Provide the (x, y) coordinate of the cell's center where the given text is located.  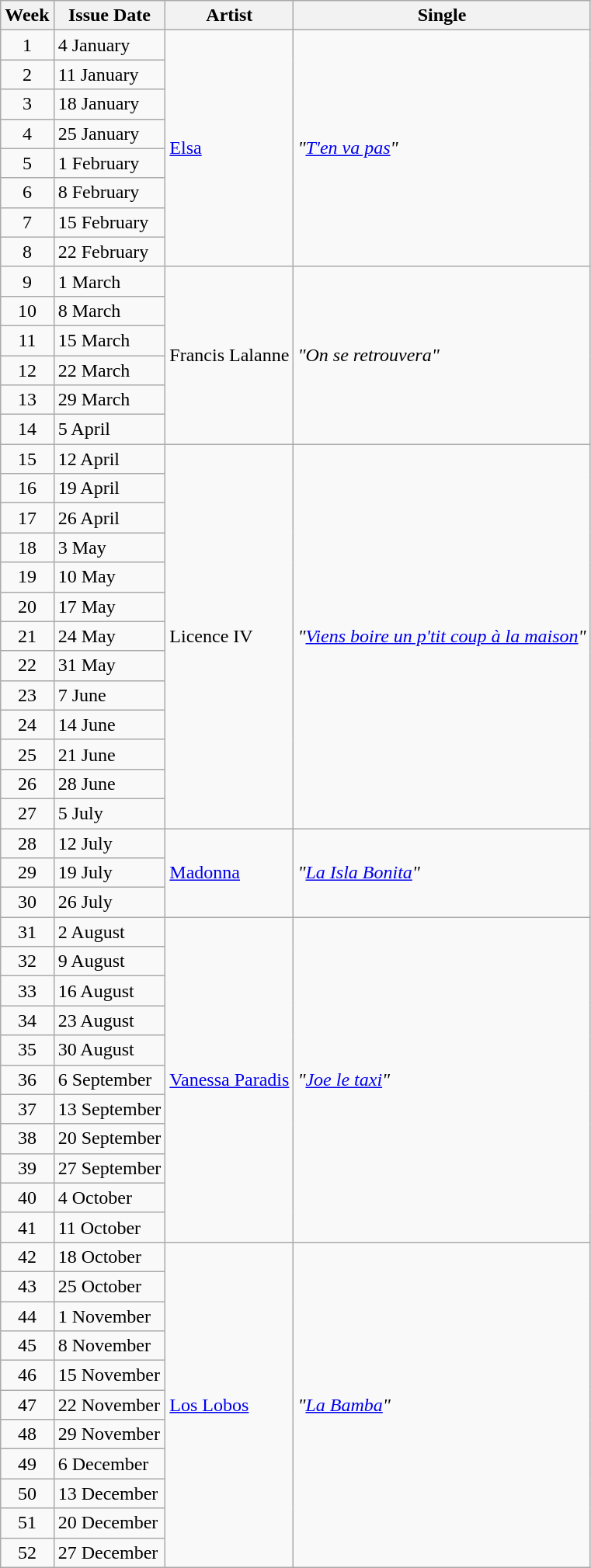
2 August (110, 932)
10 May (110, 577)
14 (27, 429)
20 September (110, 1139)
18 January (110, 104)
30 August (110, 1050)
41 (27, 1227)
16 August (110, 991)
7 (27, 222)
27 (27, 813)
37 (27, 1109)
27 September (110, 1168)
51 (27, 1523)
28 June (110, 784)
15 (27, 459)
"La Isla Bonita" (442, 872)
8 (27, 252)
52 (27, 1552)
19 (27, 577)
5 April (110, 429)
11 October (110, 1227)
8 March (110, 311)
31 May (110, 666)
50 (27, 1493)
29 (27, 873)
9 August (110, 961)
19 April (110, 488)
17 May (110, 607)
1 November (110, 1316)
Artist (230, 16)
"Viens boire un p'tit coup à la maison" (442, 637)
15 February (110, 222)
22 November (110, 1405)
7 June (110, 695)
49 (27, 1464)
22 February (110, 252)
6 December (110, 1464)
43 (27, 1286)
3 May (110, 548)
23 (27, 695)
17 (27, 518)
Issue Date (110, 16)
29 November (110, 1434)
15 November (110, 1375)
29 March (110, 400)
21 (27, 636)
8 February (110, 193)
28 (27, 843)
36 (27, 1080)
13 December (110, 1493)
46 (27, 1375)
4 October (110, 1198)
18 October (110, 1257)
1 March (110, 281)
48 (27, 1434)
5 July (110, 813)
10 (27, 311)
11 (27, 340)
2 (27, 75)
24 (27, 725)
40 (27, 1198)
1 February (110, 163)
30 (27, 902)
24 May (110, 636)
20 (27, 607)
13 (27, 400)
19 July (110, 873)
39 (27, 1168)
13 September (110, 1109)
31 (27, 932)
22 March (110, 370)
42 (27, 1257)
14 June (110, 725)
11 January (110, 75)
5 (27, 163)
8 November (110, 1346)
34 (27, 1020)
Licence IV (230, 637)
Elsa (230, 148)
4 January (110, 45)
26 July (110, 902)
9 (27, 281)
"Joe le taxi" (442, 1080)
12 (27, 370)
20 December (110, 1523)
12 April (110, 459)
"On se retrouvera" (442, 355)
45 (27, 1346)
21 June (110, 754)
Single (442, 16)
25 (27, 754)
Vanessa Paradis (230, 1080)
12 July (110, 843)
Los Lobos (230, 1404)
15 March (110, 340)
26 (27, 784)
27 December (110, 1552)
44 (27, 1316)
23 August (110, 1020)
6 September (110, 1080)
Madonna (230, 872)
4 (27, 134)
Francis Lalanne (230, 355)
38 (27, 1139)
16 (27, 488)
"La Bamba" (442, 1404)
32 (27, 961)
1 (27, 45)
25 January (110, 134)
22 (27, 666)
Week (27, 16)
25 October (110, 1286)
"T'en va pas" (442, 148)
3 (27, 104)
35 (27, 1050)
33 (27, 991)
47 (27, 1405)
6 (27, 193)
26 April (110, 518)
18 (27, 548)
